Find where the given text appears and provide that cell's center as (x, y) coordinate. 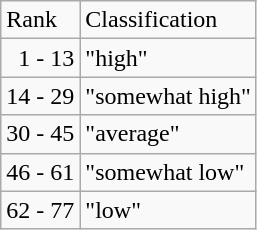
46 - 61 (40, 172)
"average" (168, 134)
"high" (168, 58)
"somewhat low" (168, 172)
Classification (168, 20)
"low" (168, 210)
"somewhat high" (168, 96)
30 - 45 (40, 134)
62 - 77 (40, 210)
14 - 29 (40, 96)
Rank (40, 20)
1 - 13 (40, 58)
